Identify which cell holds the provided text, then report its (x, y) central coordinate. 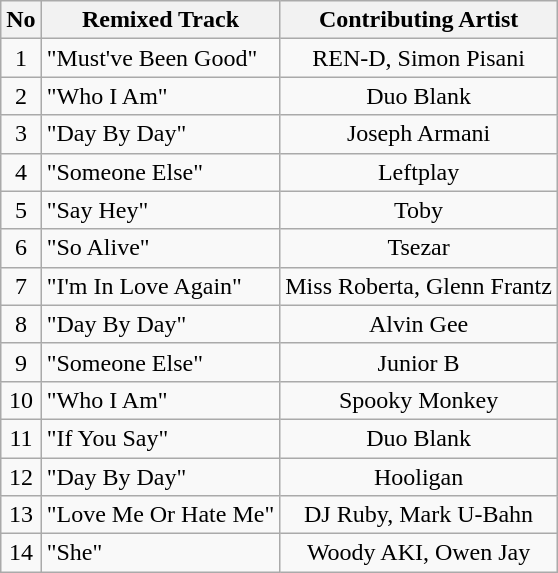
8 (21, 324)
DJ Ruby, Mark U-Bahn (419, 515)
Contributing Artist (419, 20)
14 (21, 553)
"She" (160, 553)
2 (21, 96)
Alvin Gee (419, 324)
12 (21, 477)
"So Alive" (160, 248)
"Say Hey" (160, 210)
5 (21, 210)
Spooky Monkey (419, 400)
10 (21, 400)
Hooligan (419, 477)
Joseph Armani (419, 134)
13 (21, 515)
Tsezar (419, 248)
"I'm In Love Again" (160, 286)
1 (21, 58)
9 (21, 362)
11 (21, 438)
Toby (419, 210)
Remixed Track (160, 20)
Leftplay (419, 172)
"Love Me Or Hate Me" (160, 515)
7 (21, 286)
"If You Say" (160, 438)
"Must've Been Good" (160, 58)
No (21, 20)
REN-D, Simon Pisani (419, 58)
Miss Roberta, Glenn Frantz (419, 286)
Woody AKI, Owen Jay (419, 553)
3 (21, 134)
4 (21, 172)
Junior B (419, 362)
6 (21, 248)
